Extract the (X, Y) coordinate from the center of the cell holding the provided text.  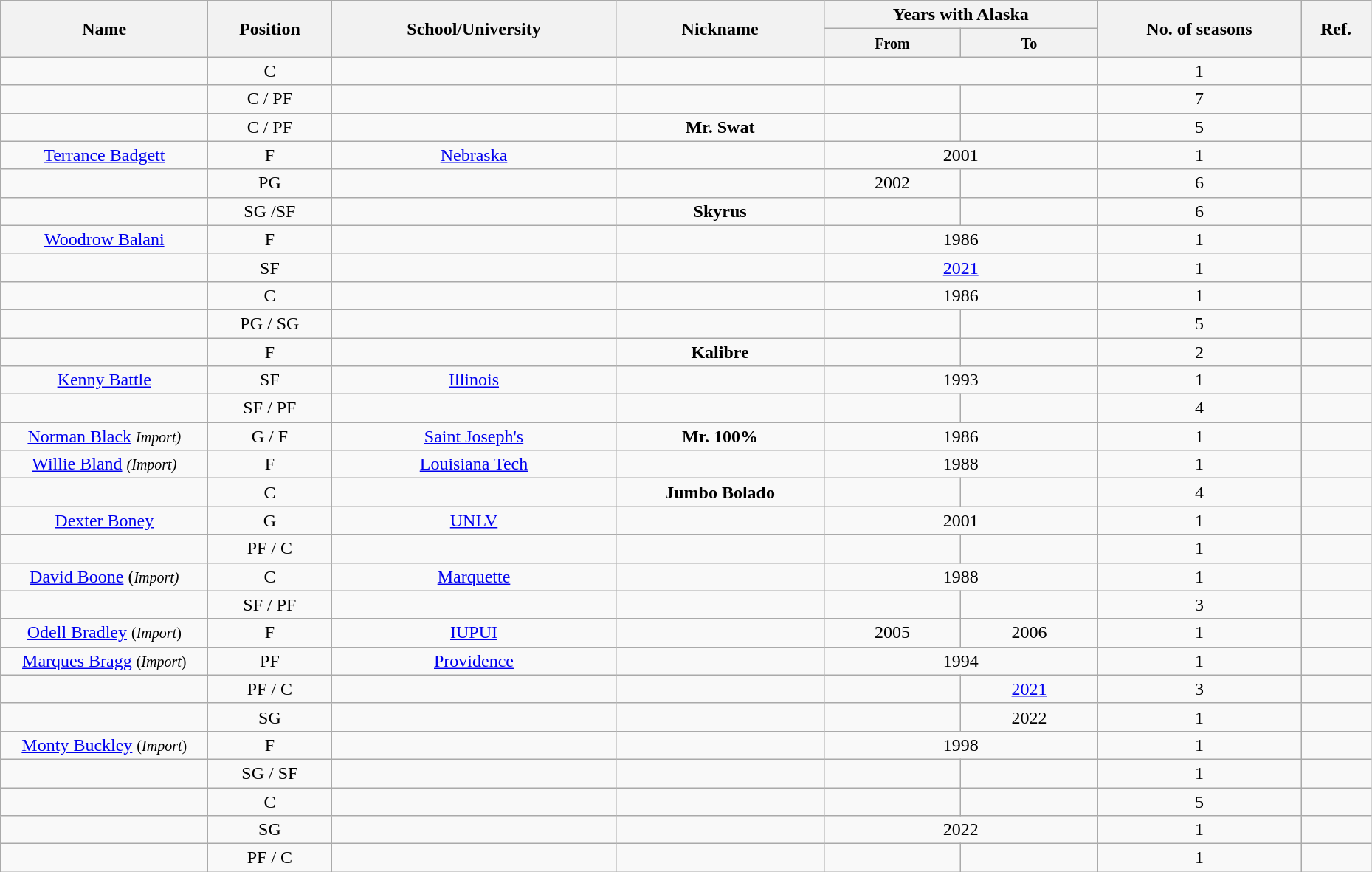
2006 (1030, 633)
G / F (270, 436)
1993 (961, 380)
Nebraska (474, 155)
SG / SF (270, 773)
Marquette (474, 577)
From (892, 43)
Position (270, 29)
PG / SG (270, 323)
Jumbo Bolado (720, 492)
Saint Joseph's (474, 436)
Kenny Battle (105, 380)
2 (1199, 352)
SG /SF (270, 211)
David Boone (Import) (105, 577)
Skyrus (720, 211)
G (270, 521)
School/University (474, 29)
Woodrow Balani (105, 239)
Mr. 100% (720, 436)
To (1030, 43)
Odell Bradley (Import) (105, 633)
Monty Buckley (Import) (105, 745)
Willie Bland (Import) (105, 464)
Mr. Swat (720, 127)
Dexter Boney (105, 521)
Name (105, 29)
Louisiana Tech (474, 464)
7 (1199, 99)
Providence (474, 661)
Marques Bragg (Import) (105, 661)
Nickname (720, 29)
Illinois (474, 380)
2005 (892, 633)
PF (270, 661)
Terrance Badgett (105, 155)
No. of seasons (1199, 29)
Ref. (1336, 29)
Norman Black Import) (105, 436)
Kalibre (720, 352)
1998 (961, 745)
1994 (961, 661)
2002 (892, 183)
UNLV (474, 521)
Years with Alaska (961, 15)
PG (270, 183)
IUPUI (474, 633)
